For the text-containing cell, return its midpoint in [x, y] coordinate format. 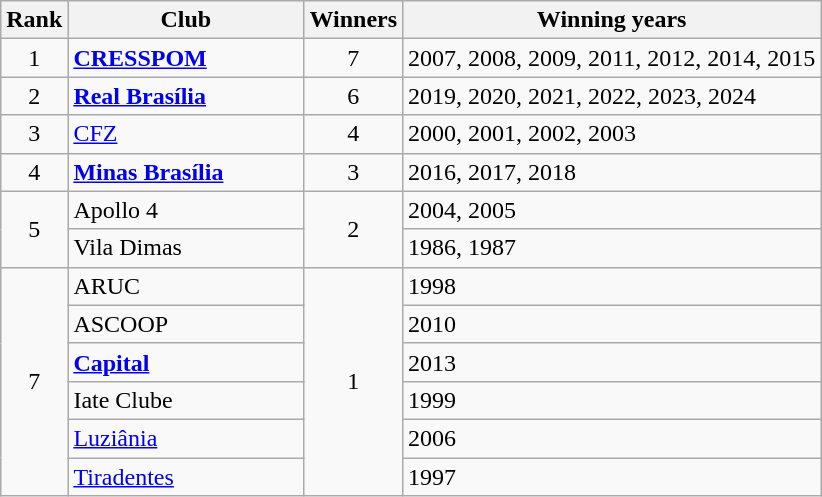
2016, 2017, 2018 [612, 172]
Rank [34, 20]
CFZ [186, 134]
2004, 2005 [612, 210]
2000, 2001, 2002, 2003 [612, 134]
1998 [612, 286]
2006 [612, 438]
2019, 2020, 2021, 2022, 2023, 2024 [612, 96]
Luziânia [186, 438]
Minas Brasília [186, 172]
1986, 1987 [612, 248]
5 [34, 229]
Winning years [612, 20]
1999 [612, 400]
ARUC [186, 286]
1997 [612, 477]
Iate Clube [186, 400]
2013 [612, 362]
Winners [354, 20]
Capital [186, 362]
ASCOOP [186, 324]
Tiradentes [186, 477]
2010 [612, 324]
Vila Dimas [186, 248]
6 [354, 96]
2007, 2008, 2009, 2011, 2012, 2014, 2015 [612, 58]
CRESSPOM [186, 58]
Apollo 4 [186, 210]
Real Brasília [186, 96]
Club [186, 20]
